Detect which cell encompasses the target text, then output its (x, y) center coordinate. 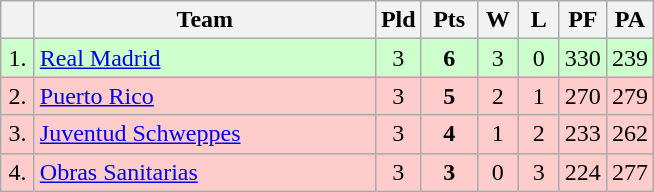
L (538, 20)
233 (582, 134)
Puerto Rico (204, 96)
1. (18, 58)
Team (204, 20)
PF (582, 20)
W (498, 20)
6 (449, 58)
Obras Sanitarias (204, 172)
2. (18, 96)
4 (449, 134)
224 (582, 172)
Juventud Schweppes (204, 134)
239 (630, 58)
Real Madrid (204, 58)
4. (18, 172)
262 (630, 134)
Pts (449, 20)
PA (630, 20)
Pld (398, 20)
277 (630, 172)
3. (18, 134)
5 (449, 96)
279 (630, 96)
330 (582, 58)
270 (582, 96)
